Extract the (X, Y) coordinate from the center of the cell holding the provided text.  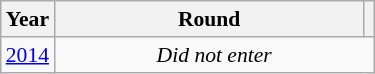
Did not enter (214, 55)
Round (209, 19)
Year (28, 19)
2014 (28, 55)
